Extract the (X, Y) coordinate from the center of the cell holding the provided text.  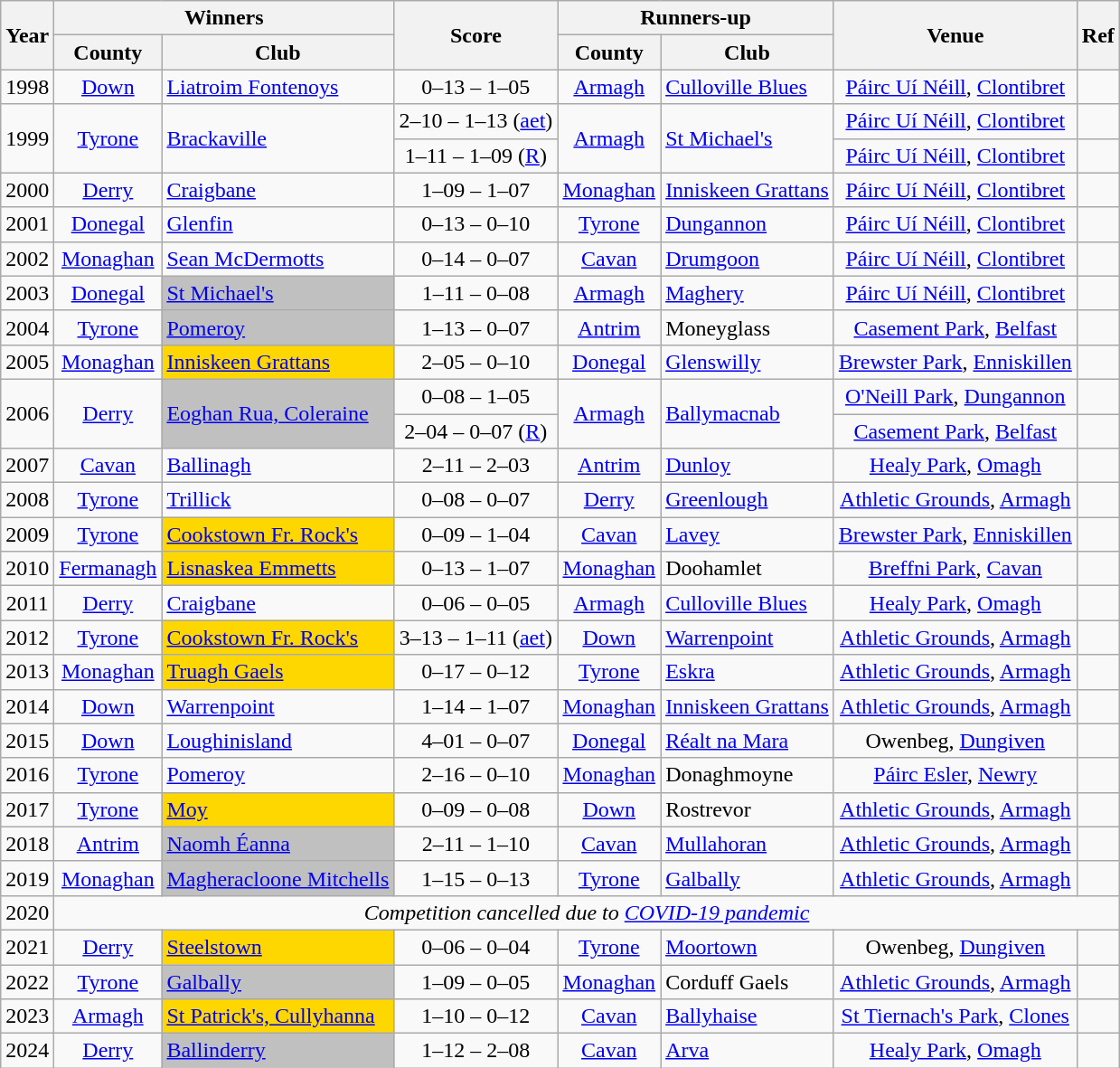
Lisnaskea Emmetts (278, 569)
0–06 – 0–04 (475, 947)
Ballyhaise (748, 1016)
Brackaville (278, 138)
0–13 – 0–10 (475, 224)
2–16 – 0–10 (475, 775)
0–08 – 1–05 (475, 396)
Truagh Gaels (278, 672)
2005 (27, 362)
2020 (27, 912)
Breffni Park, Cavan (955, 569)
1–10 – 0–12 (475, 1016)
Réalt na Mara (748, 741)
1–09 – 0–05 (475, 981)
2015 (27, 741)
Moy (278, 809)
Sean McDermotts (278, 259)
Year (27, 35)
2021 (27, 947)
1–12 – 2–08 (475, 1051)
2007 (27, 466)
2013 (27, 672)
Dunloy (748, 466)
0–06 – 0–05 (475, 603)
2016 (27, 775)
Páirc Esler, Newry (955, 775)
Ref (1097, 35)
0–09 – 1–04 (475, 534)
2–04 – 0–07 (R) (475, 431)
Trillick (278, 500)
2010 (27, 569)
2–11 – 1–10 (475, 844)
St Patrick's, Cullyhanna (278, 1016)
Moneyglass (748, 327)
Mullahoran (748, 844)
Magheracloone Mitchells (278, 878)
2023 (27, 1016)
2012 (27, 638)
Loughinisland (278, 741)
Competition cancelled due to COVID-19 pandemic (588, 912)
Winners (224, 18)
Doohamlet (748, 569)
1–09 – 1–07 (475, 190)
Ballinagh (278, 466)
2–05 – 0–10 (475, 362)
Eoghan Rua, Coleraine (278, 413)
Maghery (748, 293)
0–14 – 0–07 (475, 259)
Glenswilly (748, 362)
0–08 – 0–07 (475, 500)
Runners-up (696, 18)
0–13 – 1–07 (475, 569)
0–13 – 1–05 (475, 87)
2008 (27, 500)
2022 (27, 981)
2017 (27, 809)
2–11 – 2–03 (475, 466)
2019 (27, 878)
2009 (27, 534)
Eskra (748, 672)
1–13 – 0–07 (475, 327)
Moortown (748, 947)
1–11 – 1–09 (R) (475, 156)
2–10 – 1–13 (aet) (475, 121)
Venue (955, 35)
Dungannon (748, 224)
2006 (27, 413)
4–01 – 0–07 (475, 741)
Rostrevor (748, 809)
Glenfin (278, 224)
Naomh Éanna (278, 844)
Donaghmoyne (748, 775)
Liatroim Fontenoys (278, 87)
0–17 – 0–12 (475, 672)
2011 (27, 603)
0–09 – 0–08 (475, 809)
Ballinderry (278, 1051)
2002 (27, 259)
2004 (27, 327)
Greenlough (748, 500)
3–13 – 1–11 (aet) (475, 638)
St Tiernach's Park, Clones (955, 1016)
2014 (27, 706)
2000 (27, 190)
Drumgoon (748, 259)
Steelstown (278, 947)
1–14 – 1–07 (475, 706)
1–15 – 0–13 (475, 878)
1–11 – 0–08 (475, 293)
Score (475, 35)
Lavey (748, 534)
Corduff Gaels (748, 981)
2024 (27, 1051)
Ballymacnab (748, 413)
2001 (27, 224)
1998 (27, 87)
1999 (27, 138)
O'Neill Park, Dungannon (955, 396)
2003 (27, 293)
Fermanagh (108, 569)
2018 (27, 844)
Arva (748, 1051)
